Pinpoint the cell where the given text exists, returning its [x, y] midpoint coordinate. 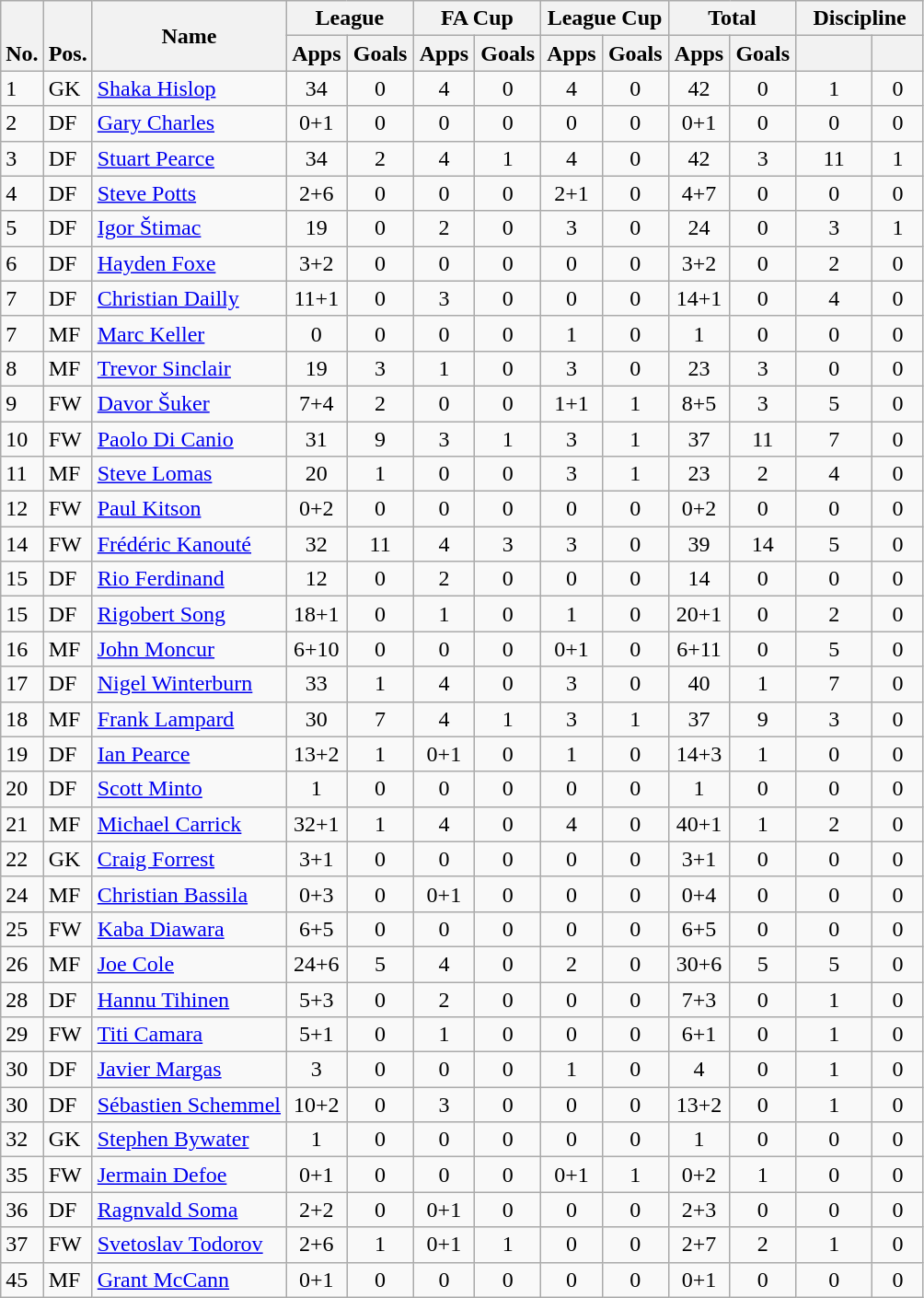
Christian Bassila [189, 894]
Scott Minto [189, 789]
7+3 [699, 999]
22 [22, 859]
26 [22, 964]
18+1 [317, 614]
31 [317, 439]
0+4 [699, 894]
10+2 [317, 1105]
7+4 [317, 403]
Paul Kitson [189, 509]
Rio Ferdinand [189, 579]
4+7 [699, 193]
10 [22, 439]
14+3 [699, 754]
Javier Margas [189, 1070]
Michael Carrick [189, 824]
45 [22, 1280]
24+6 [317, 964]
25 [22, 929]
Total [733, 18]
Kaba Diawara [189, 929]
Name [189, 36]
Joe Cole [189, 964]
40+1 [699, 824]
Svetoslav Todorov [189, 1245]
18 [22, 719]
John Moncur [189, 649]
League [350, 18]
Igor Štimac [189, 228]
Discipline [860, 18]
Nigel Winterburn [189, 684]
6+1 [699, 1035]
1+1 [572, 403]
35 [22, 1175]
Paolo Di Canio [189, 439]
Christian Dailly [189, 298]
Frédéric Kanouté [189, 544]
Trevor Sinclair [189, 368]
Rigobert Song [189, 614]
21 [22, 824]
29 [22, 1035]
39 [699, 544]
20+1 [699, 614]
5+3 [317, 999]
Frank Lampard [189, 719]
33 [317, 684]
Grant McCann [189, 1280]
Shaka Hislop [189, 88]
6 [22, 263]
Steve Lomas [189, 474]
5+1 [317, 1035]
2+1 [572, 193]
32+1 [317, 824]
Ragnvald Soma [189, 1210]
Davor Šuker [189, 403]
0+3 [317, 894]
2+2 [317, 1210]
8 [22, 368]
6+10 [317, 649]
Titi Camara [189, 1035]
2+7 [699, 1245]
Sébastien Schemmel [189, 1105]
36 [22, 1210]
League Cup [606, 18]
11+1 [317, 298]
6+11 [699, 649]
17 [22, 684]
16 [22, 649]
2+3 [699, 1210]
28 [22, 999]
Stuart Pearce [189, 158]
Marc Keller [189, 333]
Craig Forrest [189, 859]
Steve Potts [189, 193]
Ian Pearce [189, 754]
Jermain Defoe [189, 1175]
14+1 [699, 298]
40 [699, 684]
8+5 [699, 403]
Hannu Tihinen [189, 999]
Gary Charles [189, 123]
Hayden Foxe [189, 263]
Pos. [68, 36]
30+6 [699, 964]
Stephen Bywater [189, 1140]
No. [22, 36]
FA Cup [477, 18]
